Detect which cell encompasses the target text, then output its (x, y) center coordinate. 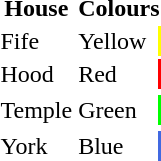
Red (116, 74)
Blue (116, 146)
Green (116, 110)
Yellow (116, 41)
